Capture the cell that displays the provided text and extract its [x, y] central coordinate. 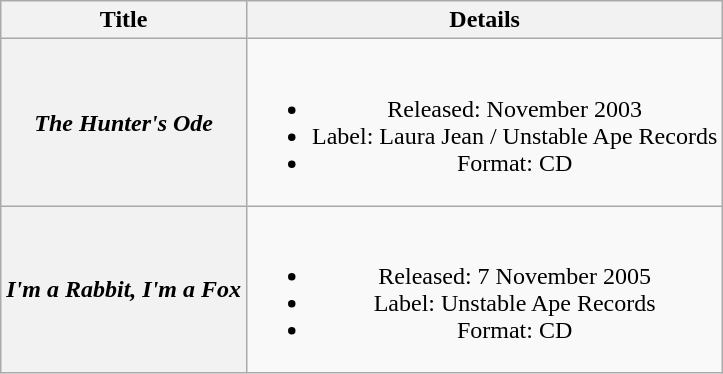
Details [485, 20]
Released: 7 November 2005Label: Unstable Ape Records Format: CD [485, 290]
Title [124, 20]
Released: November 2003Label: Laura Jean / Unstable Ape Records Format: CD [485, 122]
I'm a Rabbit, I'm a Fox [124, 290]
The Hunter's Ode [124, 122]
